Output the (x, y) coordinate of the center of the cell containing the given text.  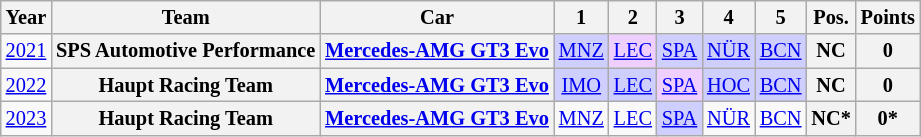
2023 (26, 118)
0* (888, 118)
Year (26, 17)
NC* (830, 118)
5 (781, 17)
3 (680, 17)
SPS Automotive Performance (186, 51)
2021 (26, 51)
HOC (728, 85)
4 (728, 17)
Points (888, 17)
1 (582, 17)
2 (633, 17)
Team (186, 17)
IMO (582, 85)
2022 (26, 85)
Car (437, 17)
Pos. (830, 17)
